Search for the cell housing the specified text and yield its (X, Y) center coordinate. 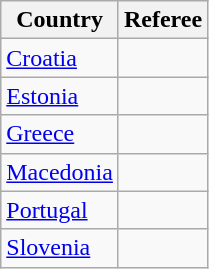
Slovenia (60, 248)
Portugal (60, 210)
Estonia (60, 96)
Country (60, 20)
Macedonia (60, 172)
Greece (60, 134)
Croatia (60, 58)
Referee (162, 20)
